Pinpoint the cell where the given text exists, returning its (x, y) midpoint coordinate. 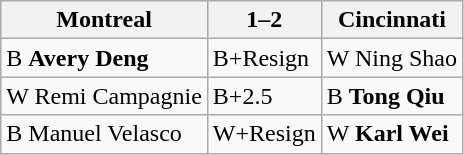
B Manuel Velasco (104, 134)
B+Resign (264, 58)
Montreal (104, 20)
W Remi Campagnie (104, 96)
B Avery Deng (104, 58)
W Ning Shao (392, 58)
B Tong Qiu (392, 96)
W+Resign (264, 134)
B+2.5 (264, 96)
W Karl Wei (392, 134)
Cincinnati (392, 20)
1–2 (264, 20)
